Capture the cell that displays the provided text and extract its [X, Y] central coordinate. 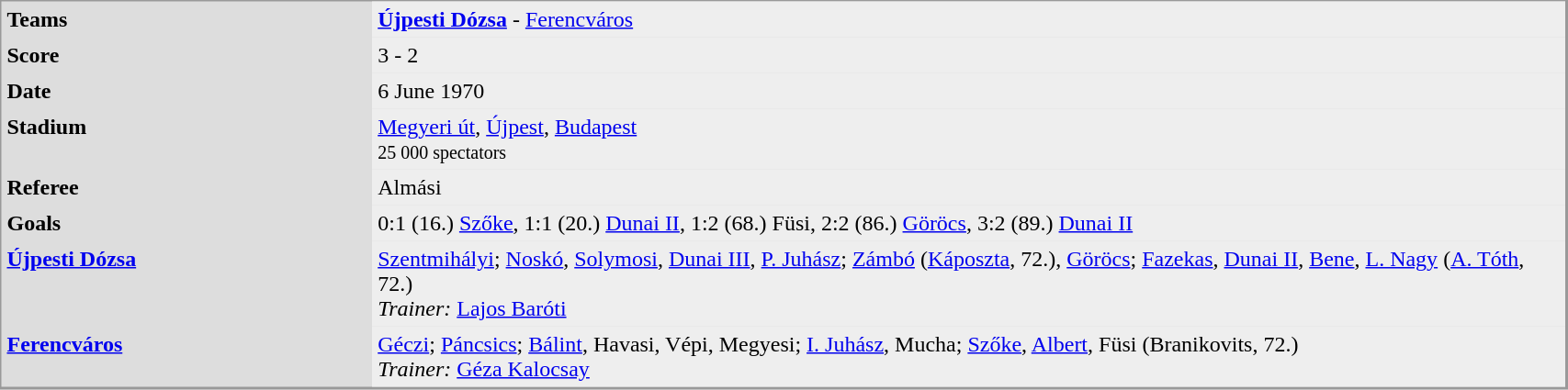
Goals [187, 224]
Score [187, 55]
Újpesti Dózsa - Ferencváros [968, 20]
Megyeri út, Újpest, Budapest25 000 spectators [968, 139]
Teams [187, 20]
Referee [187, 187]
6 June 1970 [968, 92]
3 - 2 [968, 55]
0:1 (16.) Szőke, 1:1 (20.) Dunai II, 1:2 (68.) Füsi, 2:2 (86.) Göröcs, 3:2 (89.) Dunai II [968, 224]
Ferencváros [187, 357]
Stadium [187, 139]
Almási [968, 187]
Date [187, 92]
Újpesti Dózsa [187, 283]
Géczi; Páncsics; Bálint, Havasi, Vépi, Megyesi; I. Juhász, Mucha; Szőke, Albert, Füsi (Branikovits, 72.)Trainer: Géza Kalocsay [968, 357]
